Find where the given text appears and provide that cell's center as [x, y] coordinate. 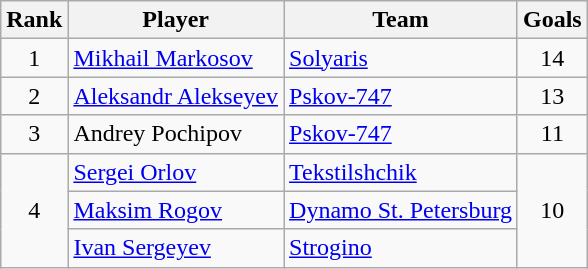
13 [552, 96]
Solyaris [401, 58]
Mikhail Markosov [176, 58]
11 [552, 134]
Sergei Orlov [176, 172]
Team [401, 20]
4 [34, 210]
Rank [34, 20]
Tekstilshchik [401, 172]
2 [34, 96]
14 [552, 58]
Andrey Pochipov [176, 134]
1 [34, 58]
Goals [552, 20]
Player [176, 20]
Dynamo St. Petersburg [401, 210]
Strogino [401, 248]
3 [34, 134]
10 [552, 210]
Maksim Rogov [176, 210]
Aleksandr Alekseyev [176, 96]
Ivan Sergeyev [176, 248]
